Identify which cell holds the provided text, then report its [X, Y] central coordinate. 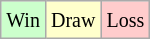
Win [24, 20]
Draw [72, 20]
Loss [126, 20]
